Return the [X, Y] coordinate for the center point of the cell that contains the specified text.  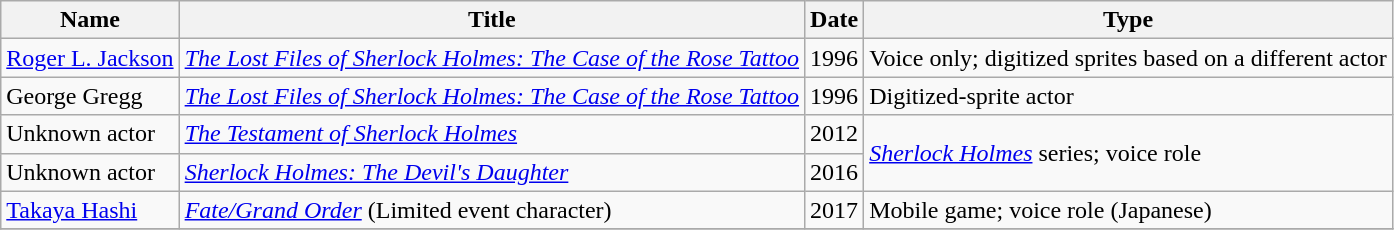
Voice only; digitized sprites based on a different actor [1128, 58]
The Testament of Sherlock Holmes [492, 134]
Mobile game; voice role (Japanese) [1128, 210]
Fate/Grand Order (Limited event character) [492, 210]
George Gregg [90, 96]
Title [492, 20]
Name [90, 20]
2012 [834, 134]
2016 [834, 172]
Sherlock Holmes series; voice role [1128, 153]
Digitized-sprite actor [1128, 96]
Date [834, 20]
2017 [834, 210]
Type [1128, 20]
Takaya Hashi [90, 210]
Roger L. Jackson [90, 58]
Sherlock Holmes: The Devil's Daughter [492, 172]
